Search for the cell housing the specified text and yield its (X, Y) center coordinate. 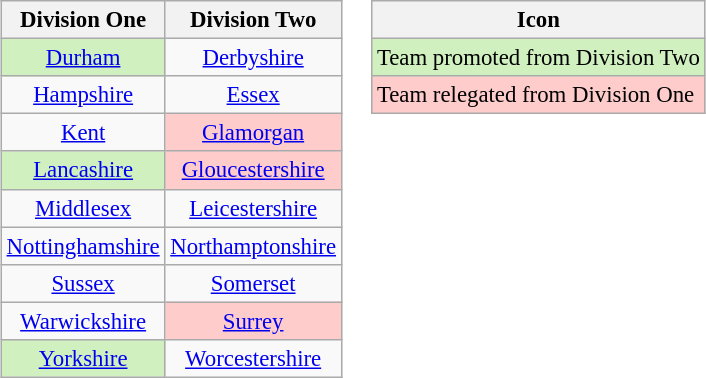
Northamptonshire (253, 246)
Nottinghamshire (83, 246)
Derbyshire (253, 58)
Sussex (83, 283)
Team relegated from Division One (538, 95)
Somerset (253, 283)
Durham (83, 58)
Division One (83, 20)
Middlesex (83, 208)
Essex (253, 95)
Warwickshire (83, 321)
Lancashire (83, 170)
Leicestershire (253, 208)
Icon (538, 20)
Surrey (253, 321)
Yorkshire (83, 358)
Gloucestershire (253, 170)
Hampshire (83, 95)
Team promoted from Division Two (538, 58)
Glamorgan (253, 133)
Kent (83, 133)
Division Two (253, 20)
Worcestershire (253, 358)
